Extract the (X, Y) coordinate from the center of the cell holding the provided text.  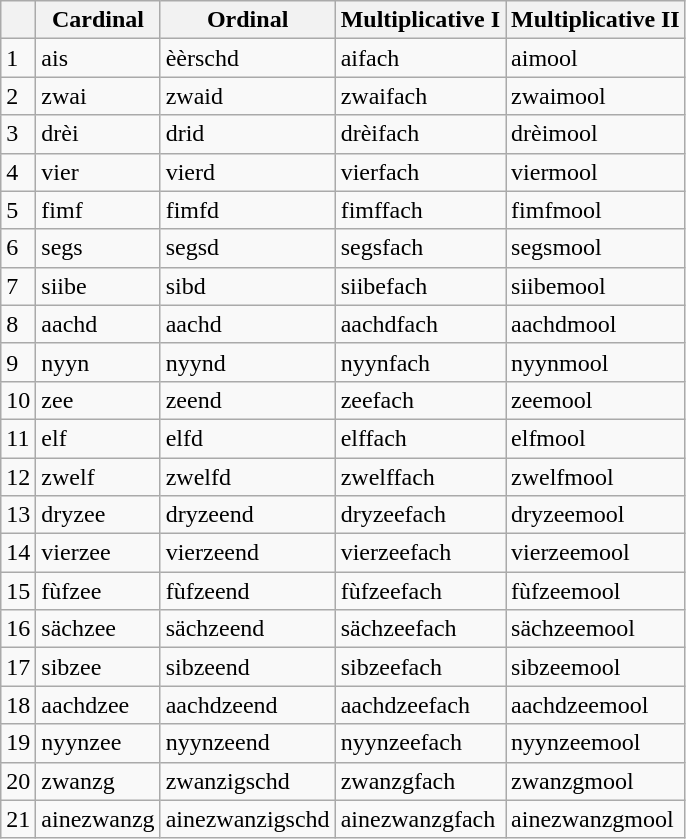
15 (18, 591)
Ordinal (248, 20)
Multiplicative II (596, 20)
aachdzeemool (596, 705)
fùfzeefach (420, 591)
sächzee (98, 629)
21 (18, 819)
dryzeemool (596, 515)
Cardinal (98, 20)
zee (98, 400)
segsmool (596, 248)
zwelf (98, 477)
12 (18, 477)
zwanzgfach (420, 781)
aachdzeefach (420, 705)
vier (98, 172)
nyynzee (98, 743)
zwelfmool (596, 477)
vierd (248, 172)
10 (18, 400)
siibefach (420, 286)
nyynzeend (248, 743)
zwelfd (248, 477)
ainezwanzgmool (596, 819)
vierfach (420, 172)
drèifach (420, 134)
elffach (420, 438)
dryzeefach (420, 515)
4 (18, 172)
elfd (248, 438)
drèimool (596, 134)
zeend (248, 400)
zwai (98, 96)
5 (18, 210)
nyyn (98, 362)
9 (18, 362)
fimf (98, 210)
ainezwanzgfach (420, 819)
vierzeend (248, 553)
aachdzee (98, 705)
16 (18, 629)
zwaimool (596, 96)
fùfzee (98, 591)
ais (98, 58)
aifach (420, 58)
7 (18, 286)
6 (18, 248)
nyynzeemool (596, 743)
aachdzeend (248, 705)
17 (18, 667)
sächzeefach (420, 629)
aachdfach (420, 324)
siibemool (596, 286)
dryzee (98, 515)
vierzee (98, 553)
fùfzeend (248, 591)
18 (18, 705)
vierzeemool (596, 553)
dryzeend (248, 515)
viermool (596, 172)
zeefach (420, 400)
Multiplicative I (420, 20)
zwaifach (420, 96)
14 (18, 553)
20 (18, 781)
3 (18, 134)
nyynd (248, 362)
zwanzigschd (248, 781)
segsfach (420, 248)
vierzeefach (420, 553)
ainezwanzg (98, 819)
fimfmool (596, 210)
13 (18, 515)
2 (18, 96)
zeemool (596, 400)
drèi (98, 134)
zwaid (248, 96)
aimool (596, 58)
sächzeemool (596, 629)
sächzeend (248, 629)
ainezwanzigschd (248, 819)
zwelffach (420, 477)
sibzee (98, 667)
zwanzg (98, 781)
11 (18, 438)
sibzeend (248, 667)
sibd (248, 286)
elfmool (596, 438)
nyynfach (420, 362)
elf (98, 438)
nyynmool (596, 362)
sibzeefach (420, 667)
zwanzgmool (596, 781)
segs (98, 248)
èèrschd (248, 58)
sibzeemool (596, 667)
8 (18, 324)
19 (18, 743)
1 (18, 58)
fùfzeemool (596, 591)
fimffach (420, 210)
fimfd (248, 210)
drid (248, 134)
segsd (248, 248)
siibe (98, 286)
aachdmool (596, 324)
nyynzeefach (420, 743)
